Identify which cell holds the provided text, then report its (x, y) central coordinate. 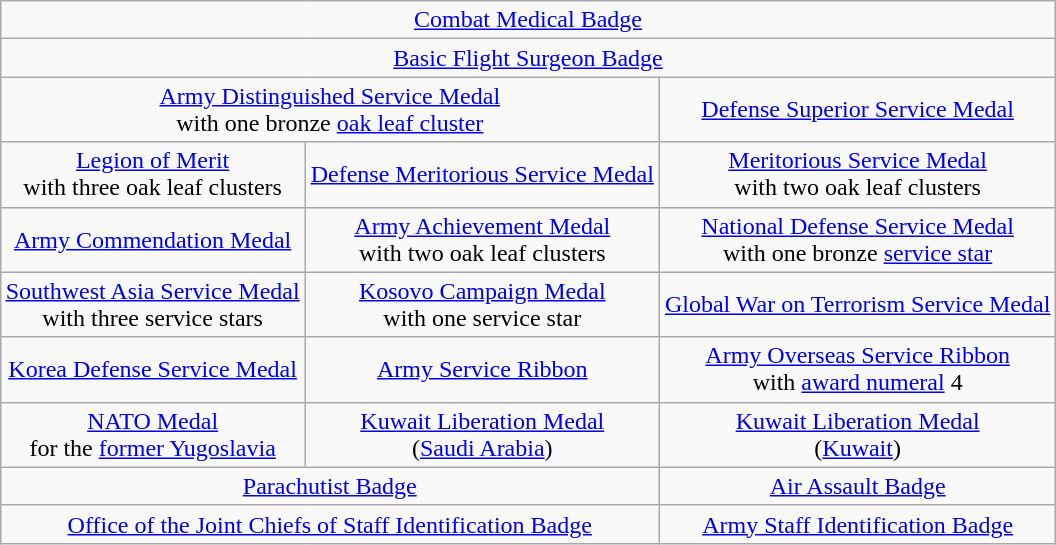
Army Overseas Service Ribbon with award numeral 4 (857, 370)
Defense Superior Service Medal (857, 110)
Army Staff Identification Badge (857, 524)
Global War on Terrorism Service Medal (857, 304)
Air Assault Badge (857, 486)
Kuwait Liberation Medal (Kuwait) (857, 434)
Kosovo Campaign Medal with one service star (482, 304)
NATO Medal for the former Yugoslavia (152, 434)
Army Commendation Medal (152, 240)
Korea Defense Service Medal (152, 370)
Combat Medical Badge (528, 20)
Meritorious Service Medal with two oak leaf clusters (857, 174)
Legion of Merit with three oak leaf clusters (152, 174)
Army Distinguished Service Medal with one bronze oak leaf cluster (330, 110)
Army Service Ribbon (482, 370)
Southwest Asia Service Medal with three service stars (152, 304)
Parachutist Badge (330, 486)
Office of the Joint Chiefs of Staff Identification Badge (330, 524)
Defense Meritorious Service Medal (482, 174)
Basic Flight Surgeon Badge (528, 58)
Army Achievement Medal with two oak leaf clusters (482, 240)
National Defense Service Medal with one bronze service star (857, 240)
Kuwait Liberation Medal (Saudi Arabia) (482, 434)
